Output the (X, Y) coordinate of the center of the cell containing the given text.  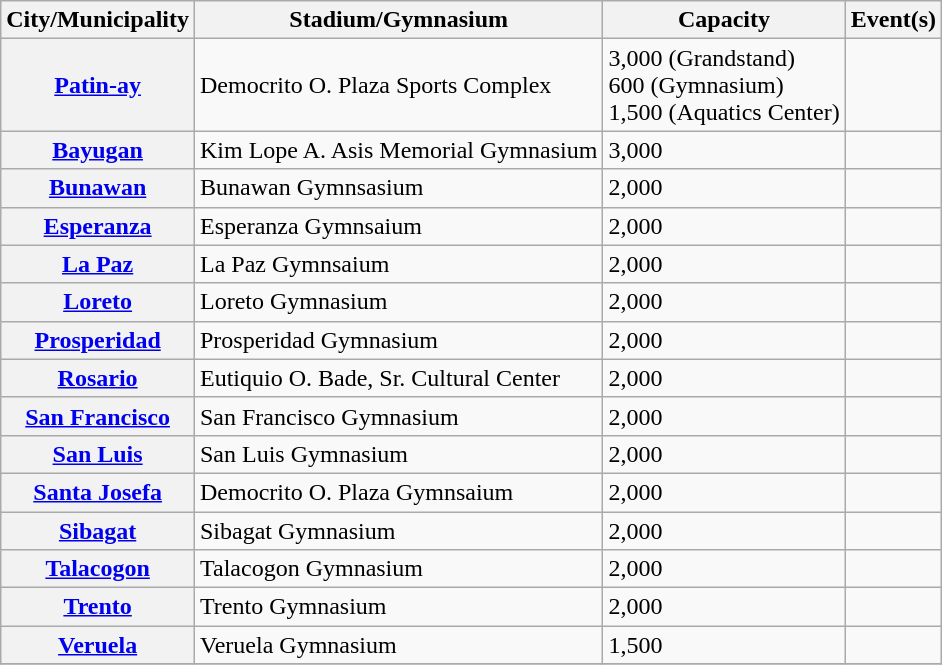
Democrito O. Plaza Gymnsaium (398, 492)
Kim Lope A. Asis Memorial Gymnasium (398, 150)
Veruela (98, 645)
3,000 (Grandstand)600 (Gymnasium)1,500 (Aquatics Center) (724, 85)
San Francisco Gymnasium (398, 416)
San Luis Gymnasium (398, 454)
Stadium/Gymnasium (398, 20)
3,000 (724, 150)
Patin-ay (98, 85)
La Paz (98, 264)
Veruela Gymnasium (398, 645)
Event(s) (893, 20)
Trento Gymnasium (398, 607)
Bayugan (98, 150)
Bunawan (98, 188)
Capacity (724, 20)
Talacogon Gymnasium (398, 569)
Rosario (98, 378)
Eutiquio O. Bade, Sr. Cultural Center (398, 378)
City/Municipality (98, 20)
Esperanza (98, 226)
Sibagat (98, 531)
Santa Josefa (98, 492)
1,500 (724, 645)
Esperanza Gymnsaium (398, 226)
Trento (98, 607)
Sibagat Gymnasium (398, 531)
Talacogon (98, 569)
La Paz Gymnsaium (398, 264)
Loreto Gymnasium (398, 302)
Prosperidad Gymnasium (398, 340)
San Francisco (98, 416)
Bunawan Gymnsasium (398, 188)
Prosperidad (98, 340)
Democrito O. Plaza Sports Complex (398, 85)
Loreto (98, 302)
San Luis (98, 454)
